From the cell containing the given text, extract its center point as [X, Y] coordinate. 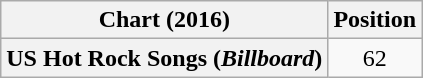
62 [375, 58]
Chart (2016) [164, 20]
Position [375, 20]
US Hot Rock Songs (Billboard) [164, 58]
